Output the (X, Y) coordinate of the center of the cell containing the given text.  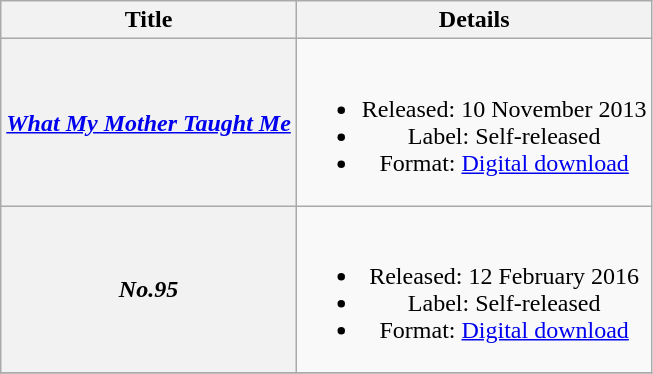
Details (474, 20)
No.95 (149, 290)
What My Mother Taught Me (149, 122)
Released: 10 November 2013Label: Self-releasedFormat: Digital download (474, 122)
Released: 12 February 2016Label: Self-releasedFormat: Digital download (474, 290)
Title (149, 20)
